Capture the cell that displays the provided text and extract its (X, Y) central coordinate. 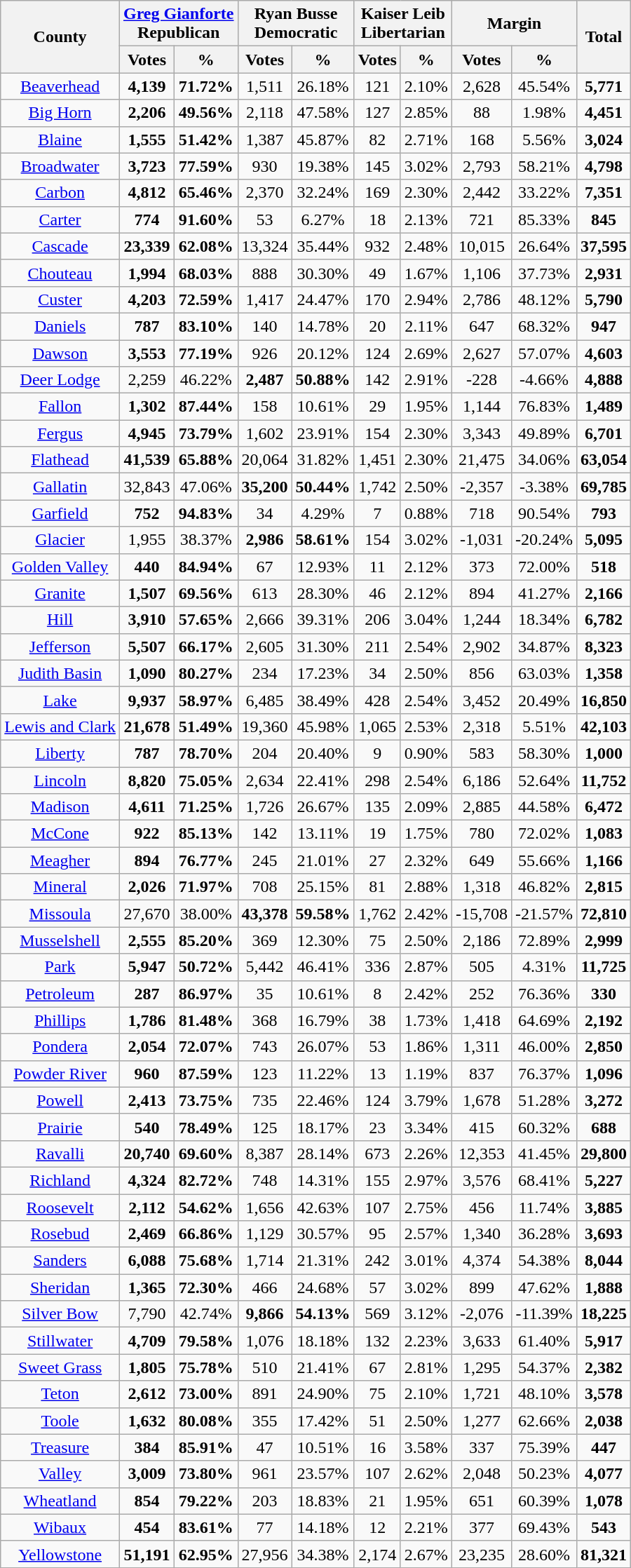
17.23% (323, 673)
125 (265, 1127)
20,064 (265, 460)
1,065 (377, 726)
140 (265, 326)
63,054 (603, 460)
41.45% (544, 1154)
673 (377, 1154)
2.11% (426, 326)
26.07% (323, 1047)
McCone (60, 834)
26.67% (323, 807)
505 (481, 967)
23,235 (481, 1554)
50.44% (323, 487)
2.87% (426, 967)
82 (377, 140)
169 (377, 193)
1.98% (544, 113)
158 (265, 407)
1,762 (377, 914)
1,805 (147, 1367)
16.79% (323, 1020)
47.06% (206, 487)
Golden Valley (60, 567)
2,118 (265, 113)
5.56% (544, 140)
6,701 (603, 433)
688 (603, 1127)
2,413 (147, 1100)
1,418 (481, 1020)
2.26% (426, 1154)
252 (481, 994)
2,902 (481, 647)
73.75% (206, 1100)
170 (377, 299)
Ryan BusseDemocratic (296, 24)
8,044 (603, 1261)
17.42% (323, 1421)
2,612 (147, 1394)
1,417 (265, 299)
415 (481, 1127)
Chouteau (60, 273)
4.31% (544, 967)
72.02% (544, 834)
2,382 (603, 1367)
2.69% (426, 353)
52.64% (544, 780)
748 (265, 1180)
1,365 (147, 1287)
71.25% (206, 807)
1,955 (147, 540)
Park (60, 967)
79.58% (206, 1341)
647 (481, 326)
5,790 (603, 299)
5,442 (265, 967)
2.21% (426, 1527)
1,000 (603, 753)
46.41% (323, 967)
79.22% (206, 1501)
2,370 (265, 193)
13 (377, 1074)
3,910 (147, 620)
2.91% (426, 380)
2,318 (481, 726)
1,090 (147, 673)
Margin (514, 24)
59.58% (323, 914)
Rosebud (60, 1234)
18 (377, 219)
242 (377, 1261)
64.69% (544, 1020)
Yellowstone (60, 1554)
2.48% (426, 246)
95 (377, 1234)
899 (481, 1287)
94.83% (206, 513)
21.01% (323, 860)
77.59% (206, 166)
721 (481, 219)
10.51% (323, 1447)
1,311 (481, 1047)
72,810 (603, 914)
4,611 (147, 807)
932 (377, 246)
1.67% (426, 273)
-228 (481, 380)
Toole (60, 1421)
47.58% (323, 113)
1,340 (481, 1234)
50.88% (323, 380)
Blaine (60, 140)
69.56% (206, 593)
5,947 (147, 967)
2,259 (147, 380)
Hill (60, 620)
2.97% (426, 1180)
1,302 (147, 407)
42.63% (323, 1207)
36.28% (544, 1234)
2,048 (481, 1474)
888 (265, 273)
77 (265, 1527)
743 (265, 1047)
1,721 (481, 1394)
2,054 (147, 1047)
2.94% (426, 299)
73.80% (206, 1474)
72.30% (206, 1287)
46.82% (544, 887)
368 (265, 1020)
21.41% (323, 1367)
1,083 (603, 834)
8 (377, 994)
58.30% (544, 753)
46.00% (544, 1047)
51,191 (147, 1554)
298 (377, 780)
78.49% (206, 1127)
Liberty (60, 753)
337 (481, 1447)
57 (377, 1287)
45.98% (323, 726)
87.59% (206, 1074)
2.32% (426, 860)
1,166 (603, 860)
12.93% (323, 567)
26.64% (544, 246)
384 (147, 1447)
-2,076 (481, 1314)
-15,708 (481, 914)
440 (147, 567)
11.22% (323, 1074)
48.12% (544, 299)
Gallatin (60, 487)
51 (377, 1421)
1.19% (426, 1074)
Silver Bow (60, 1314)
373 (481, 567)
20.12% (323, 353)
23.91% (323, 433)
91.60% (206, 219)
18.17% (323, 1127)
6.27% (323, 219)
922 (147, 834)
1,726 (265, 807)
20,740 (147, 1154)
29,800 (603, 1154)
-20.24% (544, 540)
1,387 (265, 140)
1,129 (265, 1234)
6,485 (265, 700)
-11.39% (544, 1314)
33.22% (544, 193)
3,723 (147, 166)
Carter (60, 219)
330 (603, 994)
69.60% (206, 1154)
9,866 (265, 1314)
38.00% (206, 914)
10,015 (481, 246)
4,709 (147, 1341)
77.19% (206, 353)
19,360 (265, 726)
245 (265, 860)
8,820 (147, 780)
2.88% (426, 887)
Granite (60, 593)
1,888 (603, 1287)
11,725 (603, 967)
16,850 (603, 700)
21,475 (481, 460)
2.85% (426, 113)
127 (377, 113)
75.68% (206, 1261)
780 (481, 834)
58.61% (323, 540)
21 (377, 1501)
613 (265, 593)
42,103 (603, 726)
1,511 (265, 86)
1,555 (147, 140)
3.01% (426, 1261)
Total (603, 36)
58.21% (544, 166)
30.57% (323, 1234)
32.24% (323, 193)
76.83% (544, 407)
1,451 (377, 460)
211 (377, 647)
69.43% (544, 1527)
Wibaux (60, 1527)
4.29% (323, 513)
72.00% (544, 567)
3.79% (426, 1100)
Teton (60, 1394)
51.42% (206, 140)
132 (377, 1341)
81,321 (603, 1554)
752 (147, 513)
4,798 (603, 166)
12,353 (481, 1154)
1,602 (265, 433)
65.88% (206, 460)
355 (265, 1421)
27,670 (147, 914)
39.31% (323, 620)
Lewis and Clark (60, 726)
85.91% (206, 1447)
4,324 (147, 1180)
Sheridan (60, 1287)
44.58% (544, 807)
Garfield (60, 513)
2,174 (377, 1554)
4,374 (481, 1261)
14.78% (323, 326)
4,451 (603, 113)
31.30% (323, 647)
62.95% (206, 1554)
18.83% (323, 1501)
81.48% (206, 1020)
1,714 (265, 1261)
Richland (60, 1180)
2,986 (265, 540)
80.08% (206, 1421)
73.79% (206, 433)
6,088 (147, 1261)
85.13% (206, 834)
Jefferson (60, 647)
Sanders (60, 1261)
7 (377, 513)
234 (265, 673)
72.59% (206, 299)
Meagher (60, 860)
1,244 (481, 620)
123 (265, 1074)
2,627 (481, 353)
Fallon (60, 407)
45.87% (323, 140)
49.89% (544, 433)
3.58% (426, 1447)
4,812 (147, 193)
4,945 (147, 433)
1,656 (265, 1207)
54.38% (544, 1261)
6,186 (481, 780)
1,994 (147, 273)
2,487 (265, 380)
22.41% (323, 780)
2.13% (426, 219)
54.13% (323, 1314)
50.72% (206, 967)
5,771 (603, 86)
73.00% (206, 1394)
3,272 (603, 1100)
4,077 (603, 1474)
2,442 (481, 193)
83.10% (206, 326)
37.73% (544, 273)
21,678 (147, 726)
22.46% (323, 1100)
2,469 (147, 1234)
3,452 (481, 700)
34.38% (323, 1554)
4,888 (603, 380)
80.27% (206, 673)
76.36% (544, 994)
856 (481, 673)
3.34% (426, 1127)
336 (377, 967)
84.94% (206, 567)
88 (481, 113)
Custer (60, 299)
Prairie (60, 1127)
62.08% (206, 246)
649 (481, 860)
947 (603, 326)
75.78% (206, 1367)
35 (265, 994)
26.18% (323, 86)
Broadwater (60, 166)
3,553 (147, 353)
651 (481, 1501)
16 (377, 1447)
2.23% (426, 1341)
5,227 (603, 1180)
41.27% (544, 593)
-3.38% (544, 487)
854 (147, 1501)
61.40% (544, 1341)
1,678 (481, 1100)
34.87% (544, 647)
51.49% (206, 726)
71.97% (206, 887)
72.07% (206, 1047)
Ravalli (60, 1154)
Pondera (60, 1047)
735 (265, 1100)
6,472 (603, 807)
2,628 (481, 86)
60.39% (544, 1501)
Treasure (60, 1447)
428 (377, 700)
-4.66% (544, 380)
Carbon (60, 193)
46.22% (206, 380)
774 (147, 219)
14.31% (323, 1180)
930 (265, 166)
85.20% (206, 940)
543 (603, 1527)
Judith Basin (60, 673)
569 (377, 1314)
2,666 (265, 620)
12 (377, 1527)
Beaverhead (60, 86)
891 (265, 1394)
1,144 (481, 407)
75.39% (544, 1447)
Greg GianforteRepublican (178, 24)
3,024 (603, 140)
3,578 (603, 1394)
287 (147, 994)
2,999 (603, 940)
Lake (60, 700)
2,026 (147, 887)
2,038 (603, 1421)
203 (265, 1501)
3,693 (603, 1234)
85.33% (544, 219)
66.17% (206, 647)
81 (377, 887)
369 (265, 940)
27,956 (265, 1554)
1,295 (481, 1367)
63.03% (544, 673)
2.81% (426, 1367)
57.07% (544, 353)
Dawson (60, 353)
34.06% (544, 460)
11.74% (544, 1207)
3.04% (426, 620)
14.18% (323, 1527)
Phillips (60, 1020)
1,786 (147, 1020)
27 (377, 860)
49 (377, 273)
41,539 (147, 460)
708 (265, 887)
9 (377, 753)
Wheatland (60, 1501)
2,206 (147, 113)
2.62% (426, 1474)
4,603 (603, 353)
Madison (60, 807)
28.30% (323, 593)
1,632 (147, 1421)
1,318 (481, 887)
28.60% (544, 1554)
20.40% (323, 753)
20 (377, 326)
447 (603, 1447)
845 (603, 219)
2,850 (603, 1047)
583 (481, 753)
30.30% (323, 273)
66.86% (206, 1234)
Lincoln (60, 780)
23 (377, 1127)
72.89% (544, 940)
3,009 (147, 1474)
13.11% (323, 834)
Mineral (60, 887)
121 (377, 86)
456 (481, 1207)
5,095 (603, 540)
4,139 (147, 86)
961 (265, 1474)
2,931 (603, 273)
2,192 (603, 1020)
1.86% (426, 1047)
4,203 (147, 299)
5,917 (603, 1341)
1,076 (265, 1341)
2.71% (426, 140)
57.65% (206, 620)
13,324 (265, 246)
82.72% (206, 1180)
55.66% (544, 860)
62.66% (544, 1421)
25.15% (323, 887)
38.49% (323, 700)
Petroleum (60, 994)
377 (481, 1527)
Kaiser LeibLibertarian (402, 24)
19.38% (323, 166)
510 (265, 1367)
5.51% (544, 726)
168 (481, 140)
County (60, 36)
45.54% (544, 86)
2,885 (481, 807)
46 (377, 593)
54.37% (544, 1367)
71.72% (206, 86)
18,225 (603, 1314)
18.34% (544, 620)
2.75% (426, 1207)
Sweet Grass (60, 1367)
1,742 (377, 487)
1,096 (603, 1074)
11 (377, 567)
Glacier (60, 540)
28.14% (323, 1154)
37,595 (603, 246)
31.82% (323, 460)
90.54% (544, 513)
19 (377, 834)
145 (377, 166)
1.73% (426, 1020)
42.74% (206, 1314)
0.88% (426, 513)
2,634 (265, 780)
2,555 (147, 940)
54.62% (206, 1207)
21.31% (323, 1261)
3,885 (603, 1207)
18.18% (323, 1341)
Stillwater (60, 1341)
7,351 (603, 193)
32,843 (147, 487)
3,343 (481, 433)
35.44% (323, 246)
1,358 (603, 673)
135 (377, 807)
518 (603, 567)
3.12% (426, 1314)
960 (147, 1074)
Powell (60, 1100)
60.32% (544, 1127)
58.97% (206, 700)
1,507 (147, 593)
5,507 (147, 647)
2.09% (426, 807)
2,166 (603, 593)
76.37% (544, 1074)
69,785 (603, 487)
718 (481, 513)
Fergus (60, 433)
1,277 (481, 1421)
466 (265, 1287)
926 (265, 353)
48.10% (544, 1394)
155 (377, 1180)
3,576 (481, 1180)
2,186 (481, 940)
83.61% (206, 1527)
65.46% (206, 193)
204 (265, 753)
7,790 (147, 1314)
540 (147, 1127)
2.57% (426, 1234)
1,489 (603, 407)
35,200 (265, 487)
2.53% (426, 726)
38.37% (206, 540)
837 (481, 1074)
8,387 (265, 1154)
68.03% (206, 273)
87.44% (206, 407)
11,752 (603, 780)
Valley (60, 1474)
Powder River (60, 1074)
-21.57% (544, 914)
2,112 (147, 1207)
Cascade (60, 246)
38 (377, 1020)
23.57% (323, 1474)
2,815 (603, 887)
6,782 (603, 620)
1,078 (603, 1501)
43,378 (265, 914)
206 (377, 620)
20.49% (544, 700)
3,633 (481, 1341)
47.62% (544, 1287)
29 (377, 407)
Big Horn (60, 113)
Missoula (60, 914)
78.70% (206, 753)
75.05% (206, 780)
76.77% (206, 860)
47 (265, 1447)
1,106 (481, 273)
2,793 (481, 166)
0.90% (426, 753)
24.90% (323, 1394)
9,937 (147, 700)
8,323 (603, 647)
-1,031 (481, 540)
Roosevelt (60, 1207)
68.41% (544, 1180)
-2,357 (481, 487)
49.56% (206, 113)
2.67% (426, 1554)
454 (147, 1527)
86.97% (206, 994)
24.47% (323, 299)
Musselshell (60, 940)
Deer Lodge (60, 380)
2,786 (481, 299)
68.32% (544, 326)
Daniels (60, 326)
2,605 (265, 647)
51.28% (544, 1100)
1.75% (426, 834)
793 (603, 513)
24.68% (323, 1287)
Flathead (60, 460)
23,339 (147, 246)
50.23% (544, 1474)
12.30% (323, 940)
